For the text-containing cell, return its midpoint in [x, y] coordinate format. 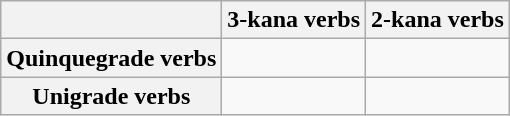
3-kana verbs [294, 20]
2-kana verbs [438, 20]
Unigrade verbs [112, 96]
Quinquegrade verbs [112, 58]
